Determine the (X, Y) coordinate at the center of the cell enclosing the given text.  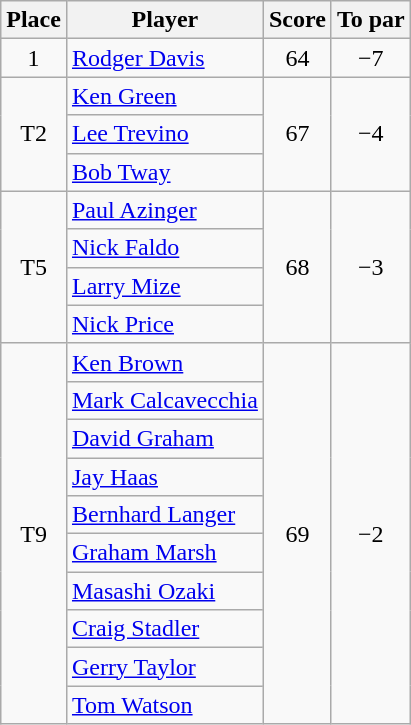
Mark Calcavecchia (164, 400)
64 (297, 58)
Graham Marsh (164, 553)
T9 (34, 534)
−3 (370, 267)
Larry Mize (164, 286)
−4 (370, 134)
Craig Stadler (164, 629)
67 (297, 134)
Player (164, 20)
Nick Faldo (164, 248)
Masashi Ozaki (164, 591)
68 (297, 267)
1 (34, 58)
Ken Brown (164, 362)
Gerry Taylor (164, 667)
Lee Trevino (164, 134)
To par (370, 20)
Bob Tway (164, 172)
T5 (34, 267)
David Graham (164, 438)
−7 (370, 58)
−2 (370, 534)
Tom Watson (164, 705)
Nick Price (164, 324)
Jay Haas (164, 477)
Paul Azinger (164, 210)
Place (34, 20)
Rodger Davis (164, 58)
Bernhard Langer (164, 515)
Ken Green (164, 96)
T2 (34, 134)
69 (297, 534)
Score (297, 20)
